Capture the cell that displays the provided text and extract its (x, y) central coordinate. 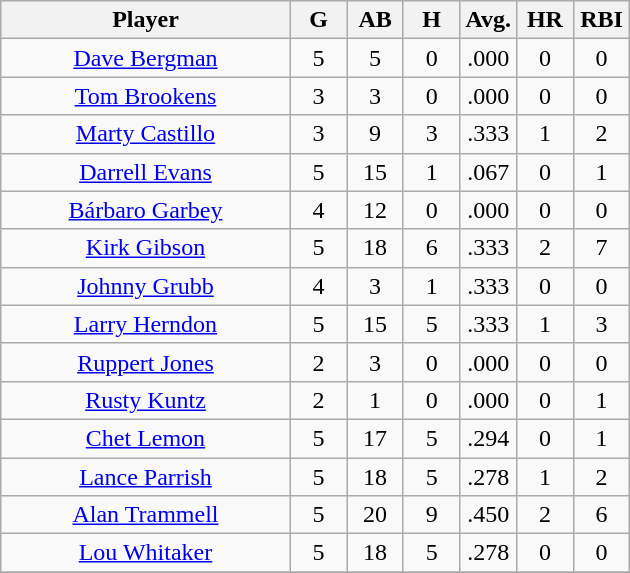
Rusty Kuntz (146, 400)
Avg. (488, 20)
Bárbaro Garbey (146, 210)
Marty Castillo (146, 134)
G (318, 20)
RBI (602, 20)
17 (376, 438)
HR (546, 20)
Lou Whitaker (146, 553)
Player (146, 20)
Alan Trammell (146, 515)
Darrell Evans (146, 172)
.294 (488, 438)
.067 (488, 172)
Tom Brookens (146, 96)
H (432, 20)
Ruppert Jones (146, 362)
.450 (488, 515)
Larry Herndon (146, 324)
20 (376, 515)
Lance Parrish (146, 477)
7 (602, 248)
Johnny Grubb (146, 286)
Kirk Gibson (146, 248)
Chet Lemon (146, 438)
Dave Bergman (146, 58)
12 (376, 210)
AB (376, 20)
